Capture the cell that displays the provided text and extract its [X, Y] central coordinate. 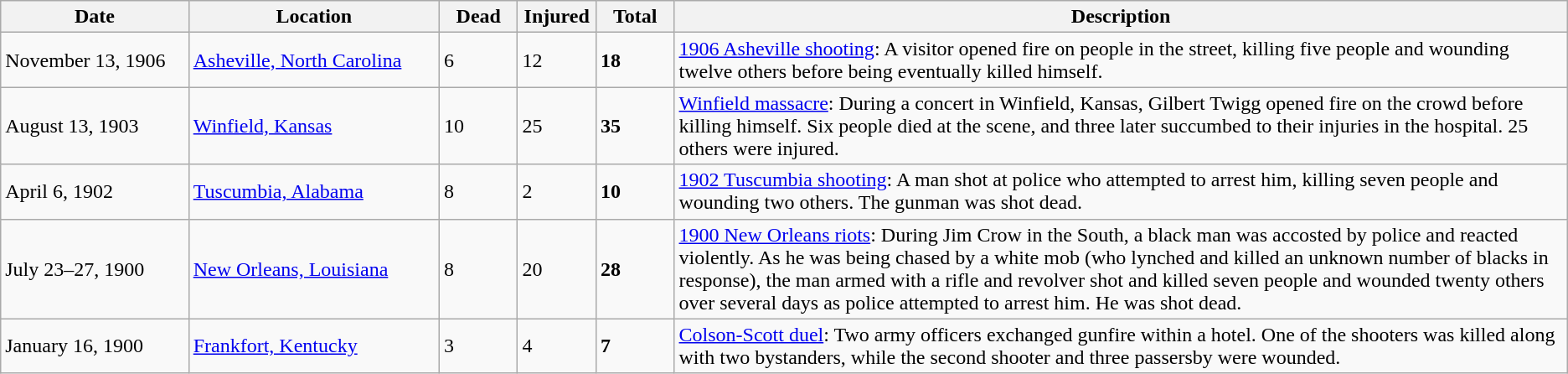
New Orleans, Louisiana [313, 268]
January 16, 1900 [95, 345]
12 [557, 60]
Winfield, Kansas [313, 126]
28 [635, 268]
4 [557, 345]
3 [478, 345]
35 [635, 126]
August 13, 1903 [95, 126]
Total [635, 17]
2 [557, 191]
Description [1121, 17]
Tuscumbia, Alabama [313, 191]
25 [557, 126]
7 [635, 345]
Dead [478, 17]
November 13, 1906 [95, 60]
1902 Tuscumbia shooting: A man shot at police who attempted to arrest him, killing seven people and wounding two others. The gunman was shot dead. [1121, 191]
Date [95, 17]
Injured [557, 17]
Frankfort, Kentucky [313, 345]
6 [478, 60]
Asheville, North Carolina [313, 60]
20 [557, 268]
April 6, 1902 [95, 191]
July 23–27, 1900 [95, 268]
18 [635, 60]
Location [313, 17]
